From the cell containing the given text, extract its center point as [x, y] coordinate. 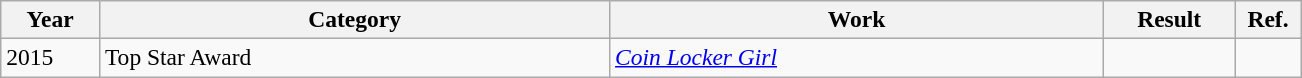
Year [50, 19]
Top Star Award [354, 57]
Work [857, 19]
Coin Locker Girl [857, 57]
Result [1169, 19]
2015 [50, 57]
Category [354, 19]
Ref. [1268, 19]
